Search for the cell housing the specified text and yield its (X, Y) center coordinate. 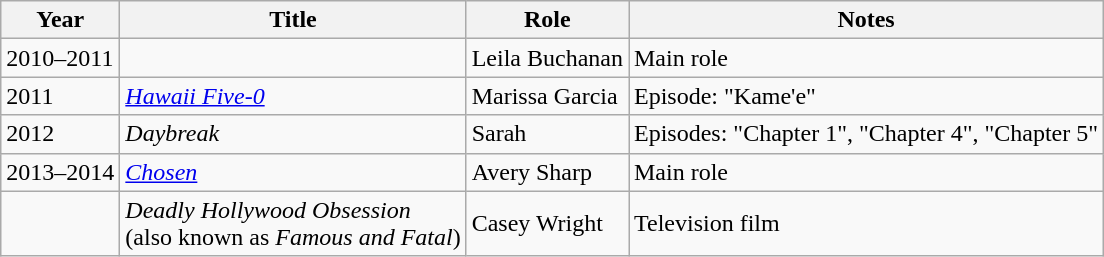
Chosen (293, 172)
Casey Wright (547, 224)
Year (60, 20)
Episode: "Kame'e" (866, 96)
Role (547, 20)
Leila Buchanan (547, 58)
Sarah (547, 134)
Hawaii Five-0 (293, 96)
2011 (60, 96)
Marissa Garcia (547, 96)
Deadly Hollywood Obsession(also known as Famous and Fatal) (293, 224)
Avery Sharp (547, 172)
Episodes: "Chapter 1", "Chapter 4", "Chapter 5" (866, 134)
Title (293, 20)
Daybreak (293, 134)
Television film (866, 224)
2012 (60, 134)
2013–2014 (60, 172)
Notes (866, 20)
2010–2011 (60, 58)
